Search for the cell housing the specified text and yield its [x, y] center coordinate. 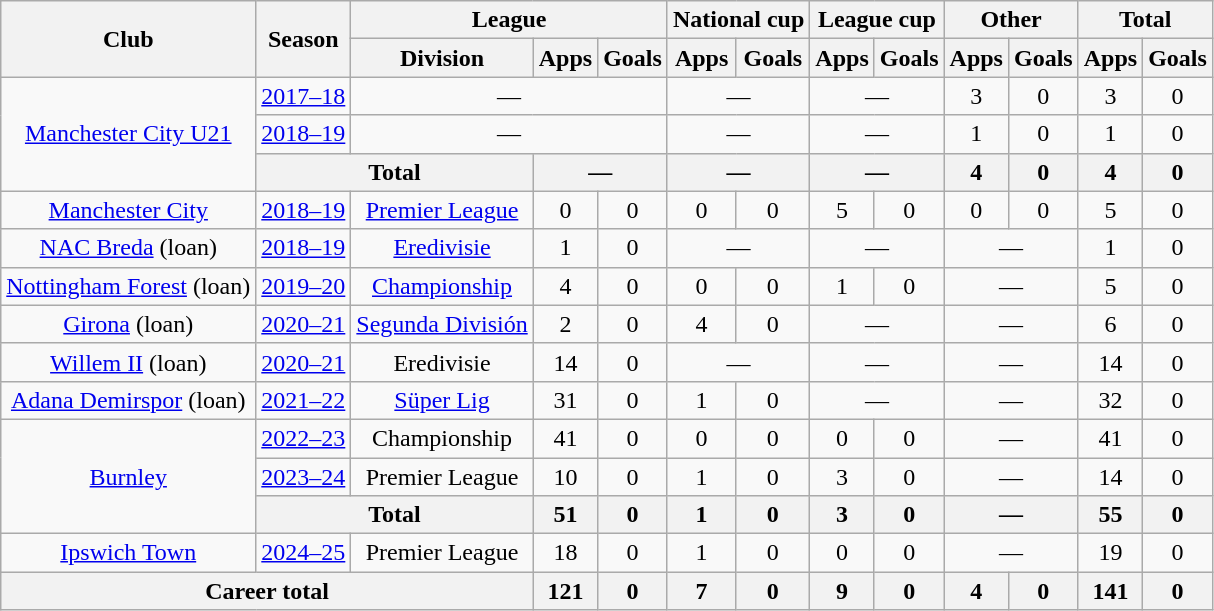
121 [565, 591]
Other [1011, 20]
NAC Breda (loan) [128, 248]
Nottingham Forest (loan) [128, 286]
32 [1110, 400]
Burnley [128, 476]
2021–22 [304, 400]
141 [1110, 591]
National cup [738, 20]
51 [565, 515]
31 [565, 400]
7 [701, 591]
6 [1110, 324]
League cup [877, 20]
55 [1110, 515]
Ipswich Town [128, 553]
Club [128, 39]
2022–23 [304, 438]
2019–20 [304, 286]
9 [842, 591]
Division [442, 58]
2017–18 [304, 96]
2023–24 [304, 477]
19 [1110, 553]
Adana Demirspor (loan) [128, 400]
10 [565, 477]
2 [565, 324]
Segunda División [442, 324]
Career total [267, 591]
2024–25 [304, 553]
18 [565, 553]
Season [304, 39]
Willem II (loan) [128, 362]
Süper Lig [442, 400]
Manchester City [128, 210]
Girona (loan) [128, 324]
Manchester City U21 [128, 134]
League [510, 20]
